Detect which cell encompasses the target text, then output its [x, y] center coordinate. 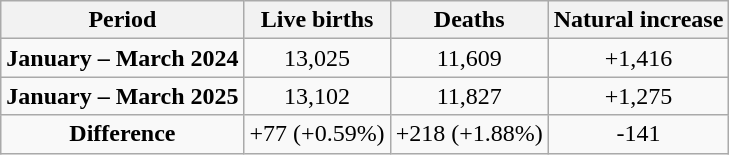
-141 [638, 134]
Period [122, 20]
11,827 [469, 96]
+218 (+1.88%) [469, 134]
+1,275 [638, 96]
January – March 2024 [122, 58]
Difference [122, 134]
January – March 2025 [122, 96]
13,102 [317, 96]
+77 (+0.59%) [317, 134]
Natural increase [638, 20]
13,025 [317, 58]
11,609 [469, 58]
Live births [317, 20]
Deaths [469, 20]
+1,416 [638, 58]
